Find where the given text appears and provide that cell's center as [X, Y] coordinate. 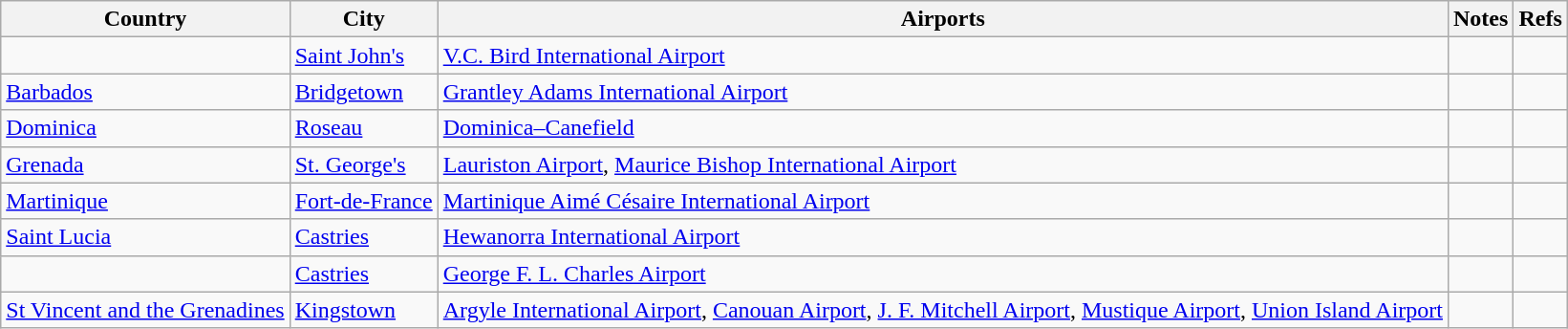
Barbados [145, 92]
Bridgetown [363, 92]
St. George's [363, 164]
Hewanorra International Airport [942, 237]
Saint John's [363, 55]
Refs [1540, 19]
Fort-de-France [363, 201]
City [363, 19]
V.C. Bird International Airport [942, 55]
Roseau [363, 128]
Martinique Aimé Césaire International Airport [942, 201]
Martinique [145, 201]
Kingstown [363, 310]
Dominica [145, 128]
Airports [942, 19]
Notes [1480, 19]
Argyle International Airport, Canouan Airport, J. F. Mitchell Airport, Mustique Airport, Union Island Airport [942, 310]
Lauriston Airport, Maurice Bishop International Airport [942, 164]
Country [145, 19]
Grenada [145, 164]
Dominica–Canefield [942, 128]
George F. L. Charles Airport [942, 274]
St Vincent and the Grenadines [145, 310]
Grantley Adams International Airport [942, 92]
Saint Lucia [145, 237]
